Search for the cell housing the specified text and yield its (x, y) center coordinate. 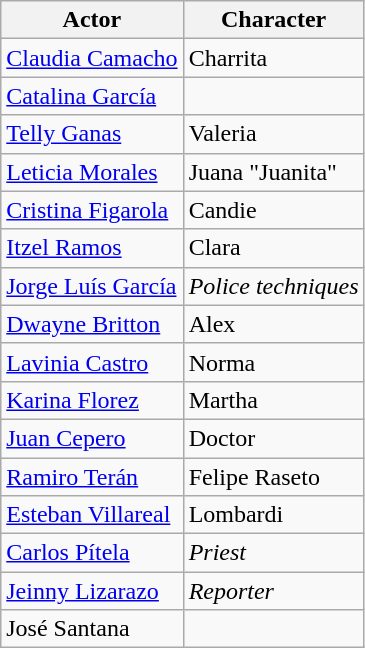
Juan Cepero (92, 438)
Norma (274, 362)
Character (274, 20)
Charrita (274, 58)
Felipe Raseto (274, 477)
Carlos Pítela (92, 553)
Clara (274, 248)
Itzel Ramos (92, 248)
Telly Ganas (92, 134)
Valeria (274, 134)
Dwayne Britton (92, 324)
Doctor (274, 438)
Jorge Luís García (92, 286)
Lavinia Castro (92, 362)
Candie (274, 210)
Priest (274, 553)
Alex (274, 324)
Actor (92, 20)
Leticia Morales (92, 172)
Catalina García (92, 96)
Lombardi (274, 515)
Jeinny Lizarazo (92, 591)
Ramiro Terán (92, 477)
Cristina Figarola (92, 210)
Reporter (274, 591)
Karina Florez (92, 400)
Esteban Villareal (92, 515)
Claudia Camacho (92, 58)
José Santana (92, 629)
Juana "Juanita" (274, 172)
Martha (274, 400)
Police techniques (274, 286)
